Capture the cell that displays the provided text and extract its (X, Y) central coordinate. 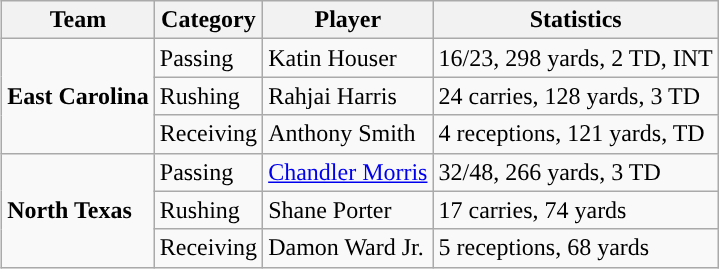
Team (78, 20)
Chandler Morris (348, 172)
East Carolina (78, 96)
16/23, 298 yards, 2 TD, INT (576, 58)
Anthony Smith (348, 134)
Shane Porter (348, 210)
Statistics (576, 20)
North Texas (78, 210)
Player (348, 20)
Rahjai Harris (348, 96)
17 carries, 74 yards (576, 210)
Category (208, 20)
Damon Ward Jr. (348, 248)
Katin Houser (348, 58)
5 receptions, 68 yards (576, 248)
4 receptions, 121 yards, TD (576, 134)
32/48, 266 yards, 3 TD (576, 172)
24 carries, 128 yards, 3 TD (576, 96)
